Identify which cell holds the provided text, then report its [X, Y] central coordinate. 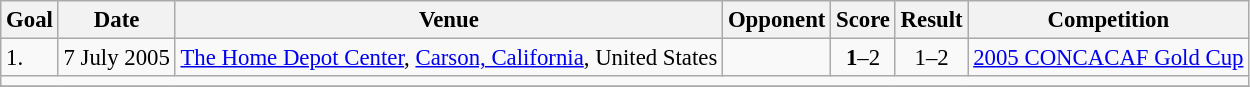
7 July 2005 [116, 58]
2005 CONCACAF Gold Cup [1108, 58]
1. [30, 58]
Competition [1108, 20]
Date [116, 20]
Score [864, 20]
Opponent [777, 20]
Goal [30, 20]
The Home Depot Center, Carson, California, United States [448, 58]
Venue [448, 20]
Result [932, 20]
